Identify which cell holds the provided text, then report its [x, y] central coordinate. 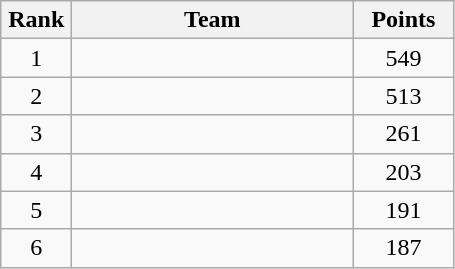
3 [36, 134]
6 [36, 248]
Team [212, 20]
2 [36, 96]
5 [36, 210]
203 [404, 172]
191 [404, 210]
4 [36, 172]
513 [404, 96]
261 [404, 134]
Points [404, 20]
549 [404, 58]
Rank [36, 20]
1 [36, 58]
187 [404, 248]
